Return the (x, y) coordinate for the center point of the cell that contains the specified text.  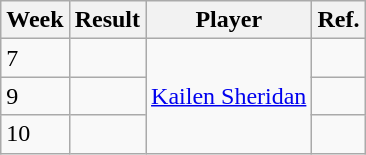
Week (35, 20)
10 (35, 134)
Kailen Sheridan (229, 96)
Ref. (338, 20)
7 (35, 58)
9 (35, 96)
Player (229, 20)
Result (107, 20)
